Search for the cell housing the specified text and yield its (x, y) center coordinate. 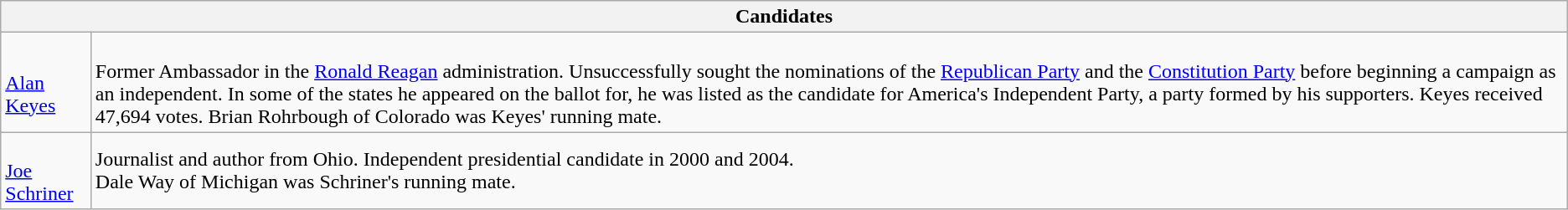
Candidates (784, 17)
Journalist and author from Ohio. Independent presidential candidate in 2000 and 2004.Dale Way of Michigan was Schriner's running mate. (829, 171)
Alan Keyes (46, 82)
Joe Schriner (46, 171)
